Search for the cell housing the specified text and yield its (X, Y) center coordinate. 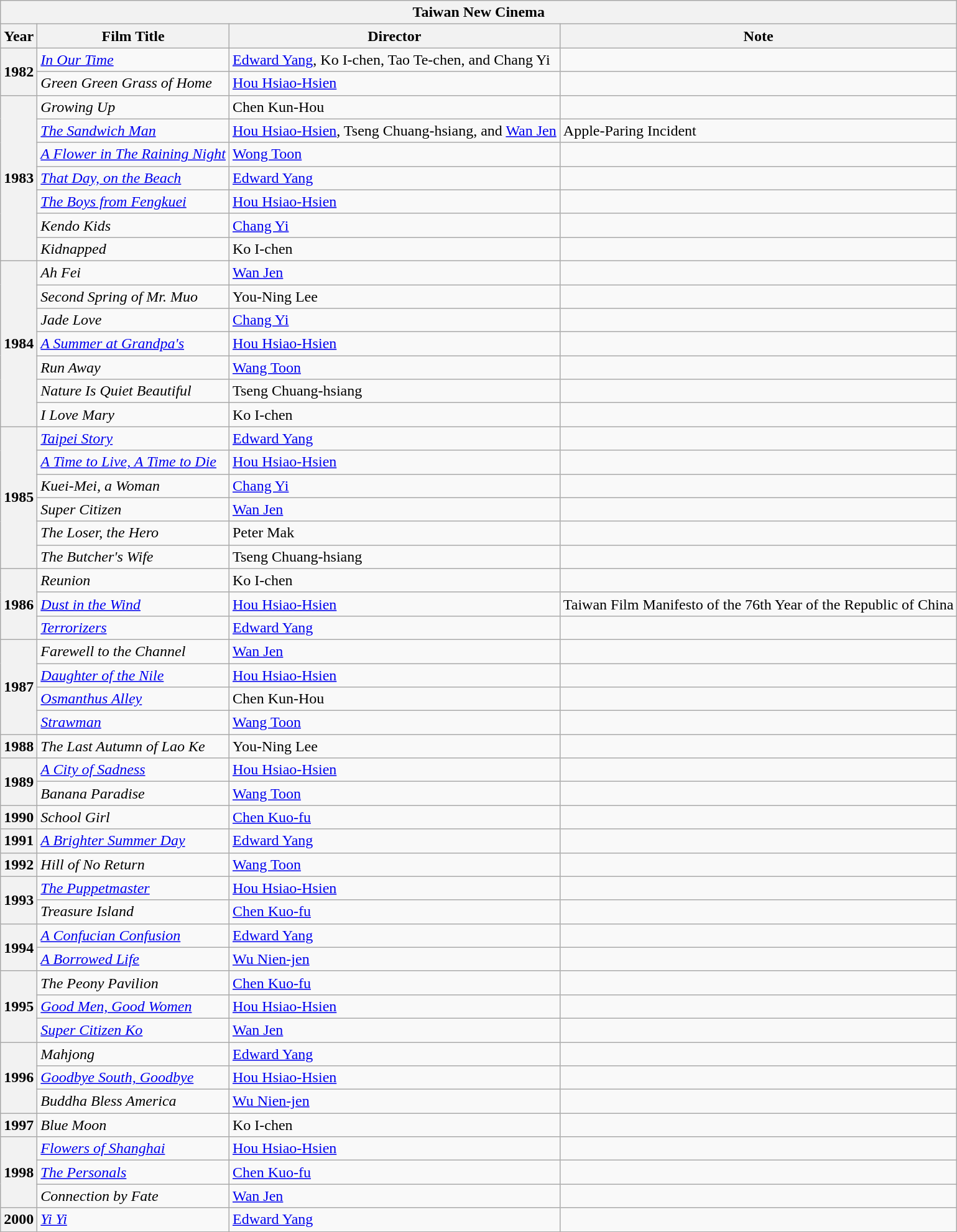
1997 (19, 1125)
1986 (19, 604)
I Love Mary (133, 415)
A Brighter Summer Day (133, 841)
Daughter of the Nile (133, 675)
A Summer at Grandpa's (133, 344)
Growing Up (133, 107)
Taipei Story (133, 438)
Banana Paradise (133, 794)
Wong Toon (394, 154)
School Girl (133, 817)
Run Away (133, 368)
Treasure Island (133, 912)
2000 (19, 1220)
Connection by Fate (133, 1196)
A Borrowed Life (133, 959)
In Our Time (133, 60)
1991 (19, 841)
Osmanthus Alley (133, 699)
Edward Yang, Ko I-chen, Tao Te-chen, and Chang Yi (394, 60)
1982 (19, 72)
Reunion (133, 580)
Jade Love (133, 320)
The Loser, the Hero (133, 533)
Dust in the Wind (133, 604)
Taiwan Film Manifesto of the 76th Year of the Republic of China (759, 604)
A City of Sadness (133, 770)
Green Green Grass of Home (133, 83)
Second Spring of Mr. Muo (133, 297)
Kidnapped (133, 249)
1985 (19, 498)
Goodbye South, Goodbye (133, 1078)
Director (394, 36)
Peter Mak (394, 533)
Note (759, 36)
A Confucian Confusion (133, 935)
The Sandwich Man (133, 131)
1984 (19, 343)
1993 (19, 900)
Mahjong (133, 1054)
1990 (19, 817)
Nature Is Quiet Beautiful (133, 391)
1996 (19, 1078)
The Puppetmaster (133, 888)
Buddha Bless America (133, 1101)
Hou Hsiao-Hsien, Tseng Chuang-hsiang, and Wan Jen (394, 131)
A Flower in The Raining Night (133, 154)
A Time to Live, A Time to Die (133, 462)
Super Citizen (133, 509)
Year (19, 36)
Kuei-Mei, a Woman (133, 486)
Strawman (133, 723)
The Last Autumn of Lao Ke (133, 746)
Terrorizers (133, 628)
The Boys from Fengkuei (133, 201)
1983 (19, 178)
The Peony Pavilion (133, 983)
1992 (19, 864)
Good Men, Good Women (133, 1006)
Hill of No Return (133, 864)
1988 (19, 746)
Ah Fei (133, 272)
Yi Yi (133, 1220)
Super Citizen Ko (133, 1030)
1998 (19, 1172)
That Day, on the Beach (133, 178)
The Personals (133, 1172)
1989 (19, 782)
Kendo Kids (133, 225)
Farewell to the Channel (133, 651)
Apple-Paring Incident (759, 131)
Taiwan New Cinema (479, 12)
1987 (19, 687)
Film Title (133, 36)
The Butcher's Wife (133, 557)
Flowers of Shanghai (133, 1149)
1994 (19, 947)
1995 (19, 1006)
Blue Moon (133, 1125)
